Provide the (x, y) coordinate of the cell's center where the given text is located.  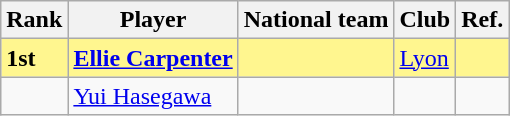
Rank (34, 20)
Player (153, 20)
Lyon (425, 58)
Ellie Carpenter (153, 58)
Club (425, 20)
National team (316, 20)
Ref. (482, 20)
Yui Hasegawa (153, 96)
1st (34, 58)
